Determine the (X, Y) coordinate at the center of the cell enclosing the given text.  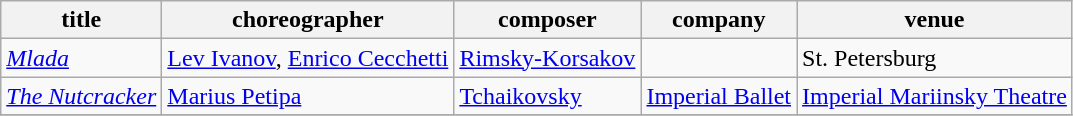
composer (548, 20)
Mlada (82, 58)
title (82, 20)
venue (935, 20)
Lev Ivanov, Enrico Cecchetti (308, 58)
choreographer (308, 20)
Imperial Mariinsky Theatre (935, 96)
Marius Petipa (308, 96)
company (719, 20)
St. Petersburg (935, 58)
Imperial Ballet (719, 96)
The Nutcracker (82, 96)
Rimsky-Korsakov (548, 58)
Tchaikovsky (548, 96)
